Output the [X, Y] coordinate of the center of the cell containing the given text.  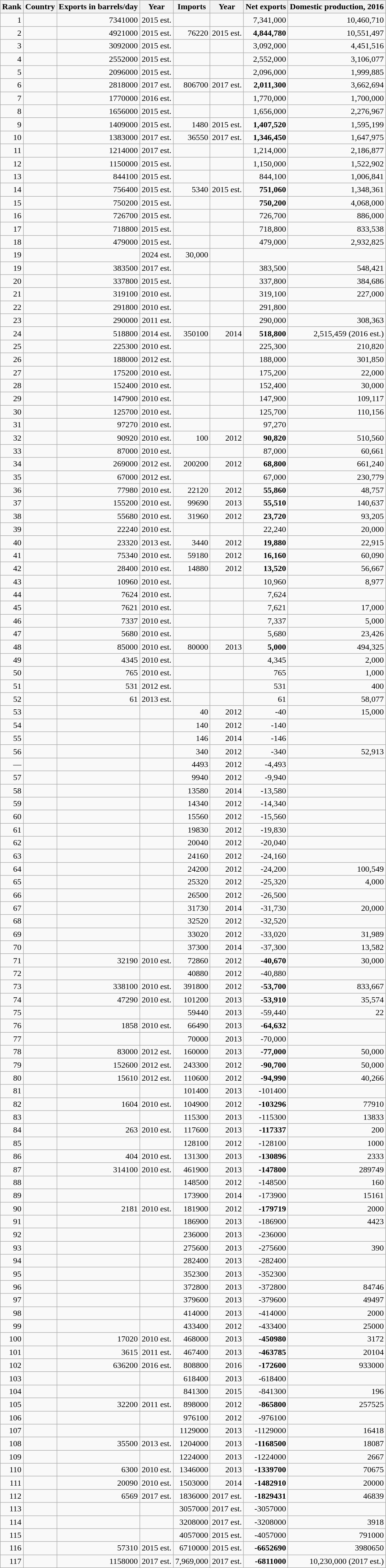
Domestic production, 2016 [337, 7]
63 [12, 856]
-14,340 [266, 804]
400 [337, 686]
39 [12, 529]
3,662,694 [337, 85]
9940 [192, 777]
-26,500 [266, 895]
-372800 [266, 1287]
319100 [98, 294]
131300 [192, 1156]
72 [12, 973]
7621 [98, 608]
3172 [337, 1339]
76220 [192, 33]
337800 [98, 281]
90 [12, 1208]
-103296 [266, 1104]
28400 [98, 568]
263 [98, 1130]
-172600 [266, 1365]
750200 [98, 203]
-618400 [266, 1378]
-6811000 [266, 1561]
92 [12, 1235]
7,624 [266, 595]
898000 [192, 1404]
27 [12, 372]
Country [40, 7]
10 [12, 137]
113 [12, 1509]
90920 [98, 438]
98 [12, 1313]
2667 [337, 1457]
4921000 [98, 33]
-130896 [266, 1156]
29 [12, 399]
225300 [98, 346]
24 [12, 333]
58 [12, 790]
468000 [192, 1339]
152600 [98, 1065]
36 [12, 490]
91 [12, 1222]
282400 [192, 1261]
Exports in barrels/day [98, 7]
1150000 [98, 164]
976100 [192, 1418]
16418 [337, 1431]
8,977 [337, 582]
-1224000 [266, 1457]
68 [12, 921]
718800 [98, 229]
56 [12, 751]
1,700,000 [337, 98]
7,621 [266, 608]
11 [12, 150]
-25,320 [266, 882]
59 [12, 804]
25 [12, 346]
103 [12, 1378]
6300 [98, 1470]
257525 [337, 1404]
-70,000 [266, 1039]
15 [12, 203]
10,551,497 [337, 33]
117 [12, 1561]
86 [12, 1156]
37 [12, 503]
1,150,000 [266, 164]
23,426 [337, 634]
155200 [98, 503]
22240 [98, 529]
1224000 [192, 1457]
1,006,841 [337, 177]
1604 [98, 1104]
1836000 [192, 1496]
-40,670 [266, 960]
115300 [192, 1117]
18087 [337, 1444]
19,880 [266, 542]
71 [12, 960]
147,900 [266, 399]
20000 [337, 1483]
175,200 [266, 372]
841300 [192, 1391]
236000 [192, 1235]
-1339700 [266, 1470]
291,800 [266, 307]
99690 [192, 503]
726700 [98, 216]
140 [192, 725]
7337 [98, 621]
-3057000 [266, 1509]
-433400 [266, 1326]
390 [337, 1248]
49 [12, 660]
2024 est. [157, 255]
7624 [98, 595]
25320 [192, 882]
4,451,516 [337, 46]
82 [12, 1104]
372800 [192, 1287]
101200 [192, 1000]
175200 [98, 372]
461900 [192, 1169]
-4057000 [266, 1535]
518800 [98, 333]
152400 [98, 386]
81 [12, 1091]
391800 [192, 986]
72860 [192, 960]
112 [12, 1496]
4057000 [192, 1535]
308,363 [337, 320]
160000 [192, 1052]
6569 [98, 1496]
35 [12, 477]
2,011,300 [266, 85]
-146 [266, 738]
40880 [192, 973]
-173900 [266, 1195]
66 [12, 895]
2,000 [337, 660]
44 [12, 595]
269000 [98, 464]
414000 [192, 1313]
808800 [192, 1365]
97 [12, 1300]
-6652690 [266, 1548]
146 [192, 738]
-31,730 [266, 908]
338100 [98, 986]
1 [12, 20]
1,647,975 [337, 137]
97270 [98, 425]
1,770,000 [266, 98]
94 [12, 1261]
24160 [192, 856]
83 [12, 1117]
77 [12, 1039]
2 [12, 33]
1656000 [98, 111]
337,800 [266, 281]
1383000 [98, 137]
6 [12, 85]
19830 [192, 830]
-463785 [266, 1352]
35500 [98, 1444]
93,205 [337, 516]
110,156 [337, 412]
3208000 [192, 1522]
46839 [337, 1496]
933000 [337, 1365]
152,400 [266, 386]
97,270 [266, 425]
-40,880 [266, 973]
200 [337, 1130]
17,000 [337, 608]
20040 [192, 843]
22120 [192, 490]
25000 [337, 1326]
75340 [98, 555]
-450980 [266, 1339]
181900 [192, 1208]
70000 [192, 1039]
13833 [337, 1117]
3,106,077 [337, 59]
301,850 [337, 359]
1,214,000 [266, 150]
37300 [192, 947]
-53,910 [266, 1000]
3980650 [337, 1548]
13 [12, 177]
23,720 [266, 516]
101 [12, 1352]
3057000 [192, 1509]
479000 [98, 242]
340 [192, 751]
76 [12, 1026]
105 [12, 1404]
548,421 [337, 268]
-140 [266, 725]
379600 [192, 1300]
73 [12, 986]
66490 [192, 1026]
188000 [98, 359]
52 [12, 699]
33020 [192, 934]
-24,200 [266, 869]
15560 [192, 817]
28 [12, 386]
289749 [337, 1169]
89 [12, 1195]
110 [12, 1470]
2818000 [98, 85]
57310 [98, 1548]
319,100 [266, 294]
67000 [98, 477]
114 [12, 1522]
31 [12, 425]
24200 [192, 869]
160 [337, 1182]
15610 [98, 1078]
104900 [192, 1104]
-3208000 [266, 1522]
8 [12, 111]
-1482910 [266, 1483]
111 [12, 1483]
101400 [192, 1091]
148500 [192, 1182]
51 [12, 686]
17 [12, 229]
726,700 [266, 216]
-148500 [266, 1182]
-32,520 [266, 921]
100,549 [337, 869]
4,068,000 [337, 203]
1,407,520 [266, 124]
314100 [98, 1169]
-33,020 [266, 934]
85 [12, 1143]
291800 [98, 307]
74 [12, 1000]
Rank [12, 7]
106 [12, 1418]
2333 [337, 1156]
275600 [192, 1248]
-53,700 [266, 986]
48,757 [337, 490]
383500 [98, 268]
95 [12, 1274]
93 [12, 1248]
10,960 [266, 582]
79 [12, 1065]
494,325 [337, 647]
-101400 [266, 1091]
467400 [192, 1352]
751,060 [266, 190]
350100 [192, 333]
3,092,000 [266, 46]
750,200 [266, 203]
20 [12, 281]
32190 [98, 960]
54 [12, 725]
1409000 [98, 124]
2,515,459 (2016 est.) [337, 333]
77910 [337, 1104]
67 [12, 908]
96 [12, 1287]
1346000 [192, 1470]
31730 [192, 908]
109 [12, 1457]
69 [12, 934]
20104 [337, 1352]
16,160 [266, 555]
-179719 [266, 1208]
-1168500 [266, 1444]
200200 [192, 464]
2181 [98, 1208]
55 [12, 738]
661,240 [337, 464]
4345 [98, 660]
68,800 [266, 464]
1,000 [337, 673]
2,276,967 [337, 111]
13580 [192, 790]
-414000 [266, 1313]
15,000 [337, 712]
87000 [98, 451]
2,932,825 [337, 242]
84746 [337, 1287]
-117337 [266, 1130]
404 [98, 1156]
104 [12, 1391]
23 [12, 320]
196 [337, 1391]
4,000 [337, 882]
-1829431 [266, 1496]
230,779 [337, 477]
22,000 [337, 372]
518,800 [266, 333]
34 [12, 464]
102 [12, 1365]
-59,440 [266, 1013]
4,844,780 [266, 33]
384,686 [337, 281]
59440 [192, 1013]
-352300 [266, 1274]
-15,560 [266, 817]
-147800 [266, 1169]
32 [12, 438]
115 [12, 1535]
479,000 [266, 242]
2014 est. [157, 333]
844100 [98, 177]
-37,300 [266, 947]
833,667 [337, 986]
40,266 [337, 1078]
10960 [98, 582]
46 [12, 621]
65 [12, 882]
56,667 [337, 568]
35,574 [337, 1000]
1129000 [192, 1431]
7 [12, 98]
2096000 [98, 72]
188,000 [266, 359]
1480 [192, 124]
-94,990 [266, 1078]
77980 [98, 490]
3440 [192, 542]
140,637 [337, 503]
110600 [192, 1078]
30 [12, 412]
510,560 [337, 438]
109,117 [337, 399]
-865800 [266, 1404]
1204000 [192, 1444]
-115300 [266, 1117]
-19,830 [266, 830]
48 [12, 647]
-24,160 [266, 856]
636200 [98, 1365]
1214000 [98, 150]
1,346,450 [266, 137]
78 [12, 1052]
47 [12, 634]
117600 [192, 1130]
53 [12, 712]
-90,700 [266, 1065]
3092000 [98, 46]
-4,493 [266, 764]
41 [12, 555]
20090 [98, 1483]
33 [12, 451]
-13,580 [266, 790]
15161 [337, 1195]
2,552,000 [266, 59]
84 [12, 1130]
1,999,885 [337, 72]
17020 [98, 1339]
4493 [192, 764]
107 [12, 1431]
4,345 [266, 660]
433400 [192, 1326]
— [12, 764]
618400 [192, 1378]
1,522,902 [337, 164]
886,000 [337, 216]
108 [12, 1444]
88 [12, 1182]
290,000 [266, 320]
9 [12, 124]
791000 [337, 1535]
26 [12, 359]
-379600 [266, 1300]
5,680 [266, 634]
23320 [98, 542]
210,820 [337, 346]
5680 [98, 634]
14 [12, 190]
80000 [192, 647]
833,538 [337, 229]
7,341,000 [266, 20]
-186900 [266, 1222]
47290 [98, 1000]
7,969,000 [192, 1561]
2,186,877 [337, 150]
31960 [192, 516]
-20,040 [266, 843]
55680 [98, 516]
50 [12, 673]
64 [12, 869]
125700 [98, 412]
-976100 [266, 1418]
58,077 [337, 699]
2015 [227, 1391]
1858 [98, 1026]
67,000 [266, 477]
5 [12, 72]
7,337 [266, 621]
3 [12, 46]
243300 [192, 1065]
60,661 [337, 451]
32520 [192, 921]
55,510 [266, 503]
4 [12, 59]
186900 [192, 1222]
90,820 [266, 438]
22,915 [337, 542]
-128100 [266, 1143]
1770000 [98, 98]
62 [12, 843]
6710000 [192, 1548]
3615 [98, 1352]
116 [12, 1548]
Imports [192, 7]
55,860 [266, 490]
352300 [192, 1274]
36550 [192, 137]
49497 [337, 1300]
125,700 [266, 412]
1503000 [192, 1483]
52,913 [337, 751]
-40 [266, 712]
32200 [98, 1404]
75 [12, 1013]
4423 [337, 1222]
10,230,000 (2017 est.) [337, 1561]
60,090 [337, 555]
45 [12, 608]
83000 [98, 1052]
87 [12, 1169]
290000 [98, 320]
42 [12, 568]
80 [12, 1078]
70 [12, 947]
57 [12, 777]
383,500 [266, 268]
128100 [192, 1143]
1,348,361 [337, 190]
-236000 [266, 1235]
806700 [192, 85]
60 [12, 817]
21 [12, 294]
2016 [227, 1365]
14880 [192, 568]
14340 [192, 804]
70675 [337, 1470]
26500 [192, 895]
-1129000 [266, 1431]
87,000 [266, 451]
85000 [98, 647]
2552000 [98, 59]
5340 [192, 190]
Net exports [266, 7]
1,656,000 [266, 111]
173900 [192, 1195]
718,800 [266, 229]
756400 [98, 190]
3918 [337, 1522]
1,595,199 [337, 124]
-841300 [266, 1391]
-282400 [266, 1261]
38 [12, 516]
43 [12, 582]
844,100 [266, 177]
18 [12, 242]
2,096,000 [266, 72]
12 [12, 164]
-340 [266, 751]
-77,000 [266, 1052]
-9,940 [266, 777]
147900 [98, 399]
-275600 [266, 1248]
13,520 [266, 568]
1000 [337, 1143]
-64,632 [266, 1026]
16 [12, 216]
99 [12, 1326]
227,000 [337, 294]
7341000 [98, 20]
225,300 [266, 346]
22,240 [266, 529]
10,460,710 [337, 20]
31,989 [337, 934]
1158000 [98, 1561]
13,582 [337, 947]
59180 [192, 555]
